Scan for the cell matching the given text and deliver its [X, Y] coordinate at center. 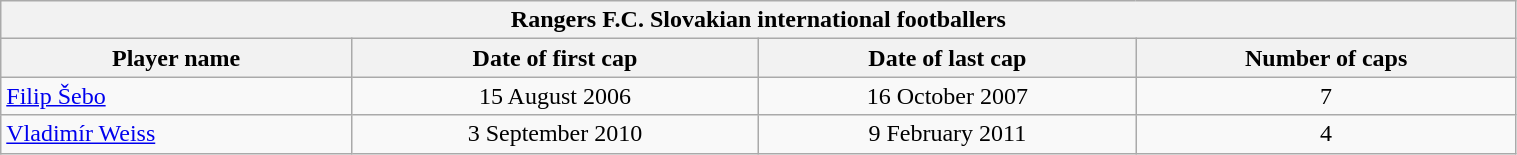
16 October 2007 [947, 96]
Vladimír Weiss [176, 134]
15 August 2006 [554, 96]
9 February 2011 [947, 134]
7 [1326, 96]
Date of first cap [554, 58]
3 September 2010 [554, 134]
Player name [176, 58]
4 [1326, 134]
Rangers F.C. Slovakian international footballers [758, 20]
Filip Šebo [176, 96]
Date of last cap [947, 58]
Number of caps [1326, 58]
